Pinpoint the cell where the given text exists, returning its (X, Y) midpoint coordinate. 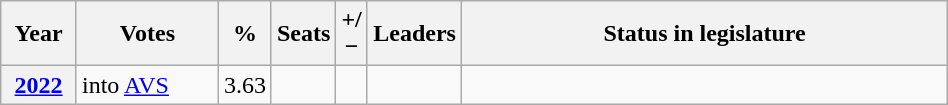
% (244, 34)
Votes (147, 34)
Leaders (414, 34)
2022 (39, 85)
into AVS (147, 85)
Status in legislature (704, 34)
3.63 (244, 85)
Seats (303, 34)
Year (39, 34)
+/− (352, 34)
